Identify which cell holds the provided text, then report its [x, y] central coordinate. 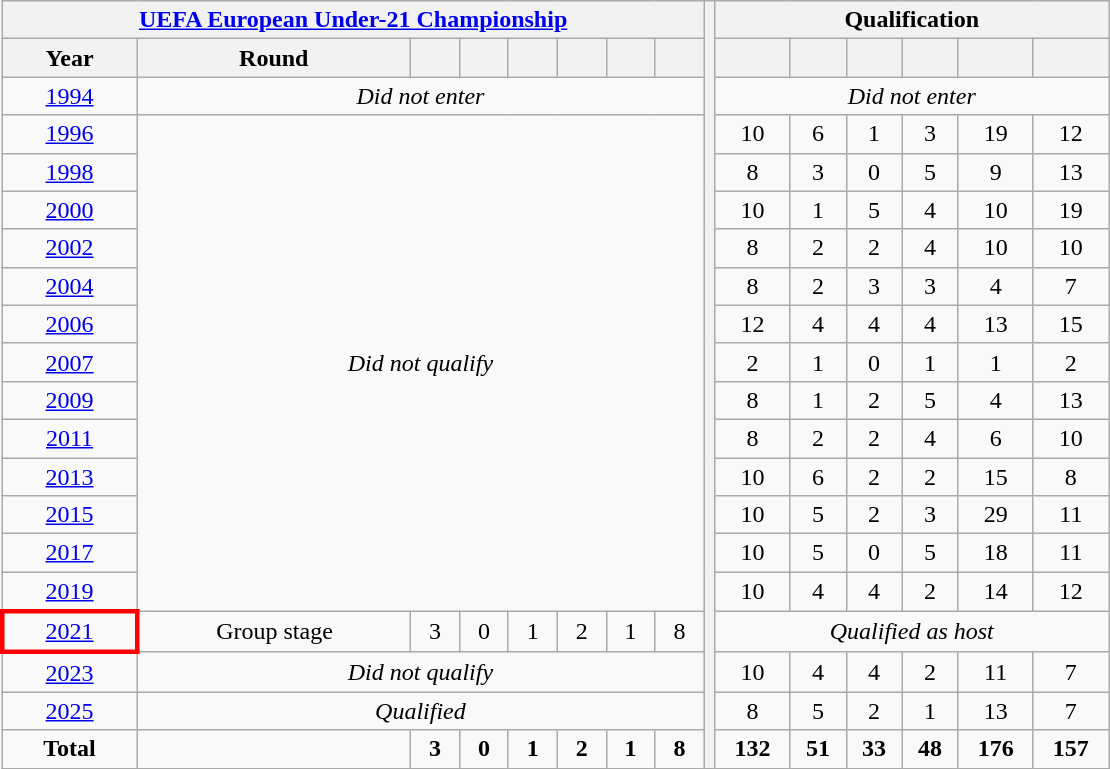
Total [70, 749]
48 [930, 749]
2019 [70, 592]
2007 [70, 362]
UEFA European Under-21 Championship [353, 20]
2002 [70, 248]
2009 [70, 400]
Qualified [420, 711]
157 [1070, 749]
29 [996, 515]
51 [818, 749]
Group stage [274, 632]
2025 [70, 711]
18 [996, 553]
1998 [70, 172]
2011 [70, 438]
2006 [70, 324]
9 [996, 172]
Qualified as host [912, 632]
2021 [70, 632]
2015 [70, 515]
33 [874, 749]
176 [996, 749]
1996 [70, 134]
2000 [70, 210]
Qualification [912, 20]
Round [274, 58]
132 [752, 749]
2013 [70, 477]
Year [70, 58]
14 [996, 592]
1994 [70, 96]
2004 [70, 286]
2017 [70, 553]
2023 [70, 672]
